Provide the (x, y) coordinate of the cell's center where the given text is located.  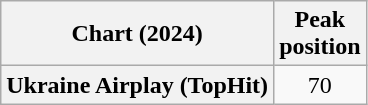
Chart (2024) (138, 34)
Peakposition (320, 34)
70 (320, 85)
Ukraine Airplay (TopHit) (138, 85)
